Search for the cell housing the specified text and yield its [X, Y] center coordinate. 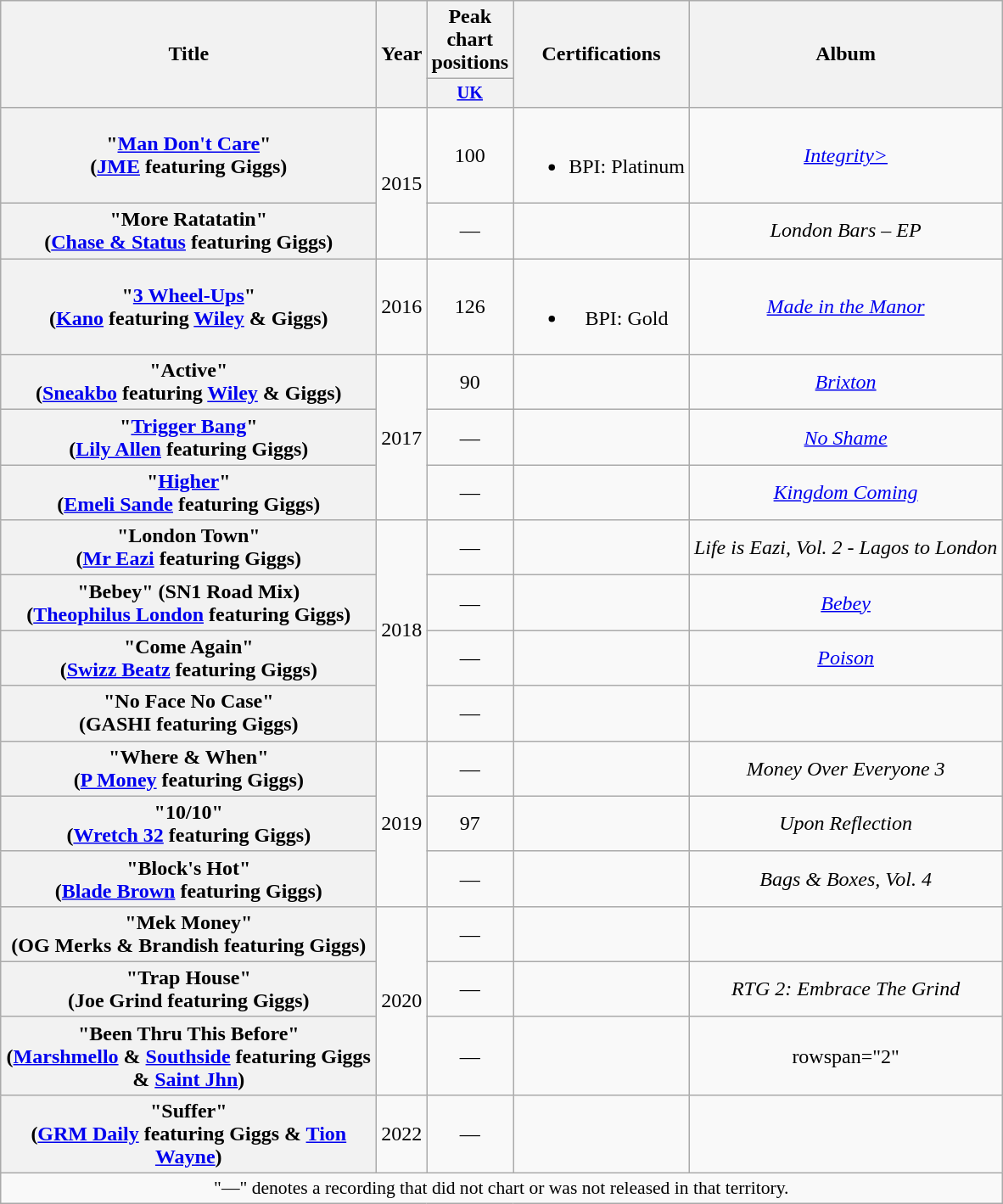
BPI: Gold [602, 307]
"Man Don't Care"(JME featuring Giggs) [188, 154]
"Trap House"(Joe Grind featuring Giggs) [188, 989]
Brixton [845, 382]
2019 [402, 823]
Bebey [845, 602]
90 [470, 382]
BPI: Platinum [602, 154]
"Bebey" (SN1 Road Mix)(Theophilus London featuring Giggs) [188, 602]
Bags & Boxes, Vol. 4 [845, 879]
2022 [402, 1134]
Kingdom Coming [845, 492]
Title [188, 54]
"Higher"(Emeli Sande featuring Giggs) [188, 492]
2017 [402, 438]
Year [402, 54]
"London Town"(Mr Eazi featuring Giggs) [188, 548]
Integrity> [845, 154]
2016 [402, 307]
RTG 2: Embrace The Grind [845, 989]
"Been Thru This Before"(Marshmello & Southside featuring Giggs & Saint Jhn) [188, 1056]
"Block's Hot"(Blade Brown featuring Giggs) [188, 879]
Upon Reflection [845, 823]
Poison [845, 658]
2018 [402, 630]
Life is Eazi, Vol. 2 - Lagos to London [845, 548]
"Come Again"(Swizz Beatz featuring Giggs) [188, 658]
Peak chart positions [470, 40]
Certifications [602, 54]
2015 [402, 182]
"More Ratatatin"(Chase & Status featuring Giggs) [188, 231]
No Shame [845, 438]
"Mek Money"(OG Merks & Brandish featuring Giggs) [188, 933]
"3 Wheel-Ups"(Kano featuring Wiley & Giggs) [188, 307]
"Where & When"(P Money featuring Giggs) [188, 769]
Money Over Everyone 3 [845, 769]
Album [845, 54]
97 [470, 823]
"Suffer" (GRM Daily featuring Giggs & Tion Wayne) [188, 1134]
UK [470, 93]
"—" denotes a recording that did not chart or was not released in that territory. [501, 1189]
126 [470, 307]
"10/10"(Wretch 32 featuring Giggs) [188, 823]
"Active"(Sneakbo featuring Wiley & Giggs) [188, 382]
"No Face No Case"(GASHI featuring Giggs) [188, 713]
"Trigger Bang"(Lily Allen featuring Giggs) [188, 438]
Made in the Manor [845, 307]
London Bars – EP [845, 231]
100 [470, 154]
2020 [402, 1000]
rowspan="2" [845, 1056]
